For the text-containing cell, return its midpoint in (x, y) coordinate format. 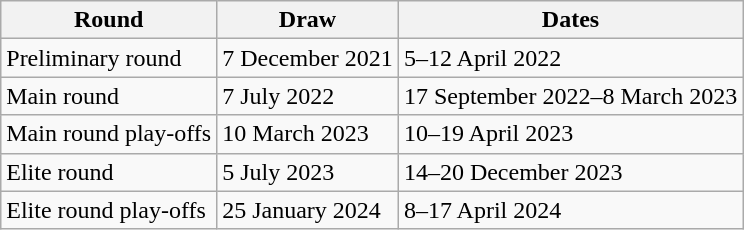
10–19 April 2023 (570, 134)
Main round (109, 96)
7 July 2022 (308, 96)
10 March 2023 (308, 134)
7 December 2021 (308, 58)
8–17 April 2024 (570, 210)
Elite round (109, 172)
25 January 2024 (308, 210)
Preliminary round (109, 58)
5–12 April 2022 (570, 58)
Elite round play-offs (109, 210)
5 July 2023 (308, 172)
Dates (570, 20)
Main round play-offs (109, 134)
17 September 2022–8 March 2023 (570, 96)
14–20 December 2023 (570, 172)
Draw (308, 20)
Round (109, 20)
